Provide the [x, y] coordinate of the cell's center where the given text is located.  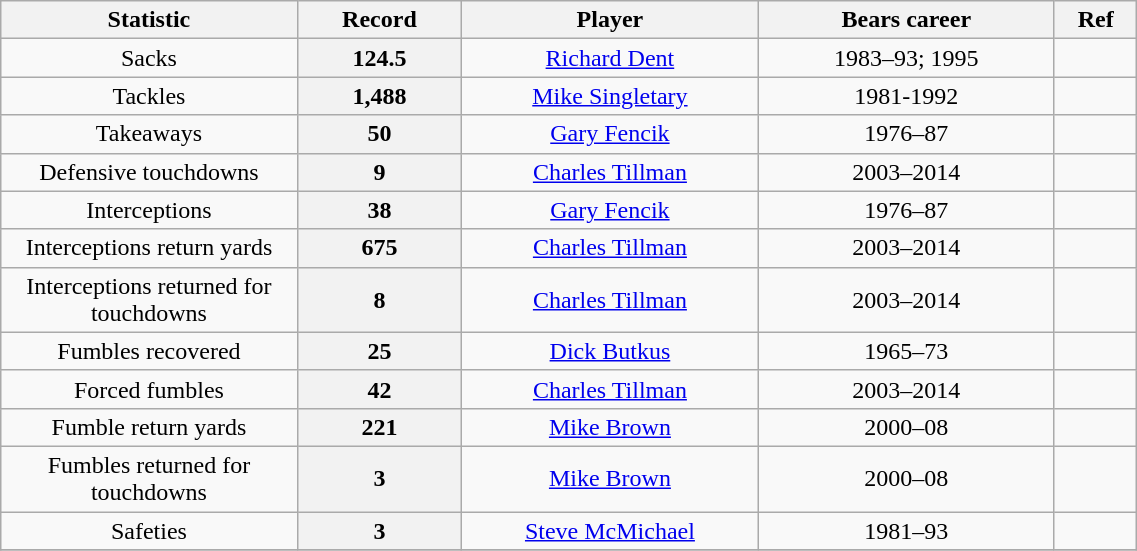
Interceptions return yards [149, 248]
25 [380, 351]
Defensive touchdowns [149, 172]
Player [610, 20]
1981-1992 [906, 96]
Richard Dent [610, 58]
9 [380, 172]
Fumbles returned for touchdowns [149, 478]
Safeties [149, 531]
Tackles [149, 96]
221 [380, 427]
Statistic [149, 20]
38 [380, 210]
1,488 [380, 96]
Takeaways [149, 134]
Interceptions [149, 210]
50 [380, 134]
Fumbles recovered [149, 351]
Fumble return yards [149, 427]
Bears career [906, 20]
675 [380, 248]
Record [380, 20]
42 [380, 389]
Forced fumbles [149, 389]
124.5 [380, 58]
Sacks [149, 58]
Steve McMichael [610, 531]
8 [380, 300]
1983–93; 1995 [906, 58]
1965–73 [906, 351]
Ref [1095, 20]
Dick Butkus [610, 351]
Interceptions returned for touchdowns [149, 300]
Mike Singletary [610, 96]
1981–93 [906, 531]
